Locate the cell with the specified text and output its [X, Y] center coordinate. 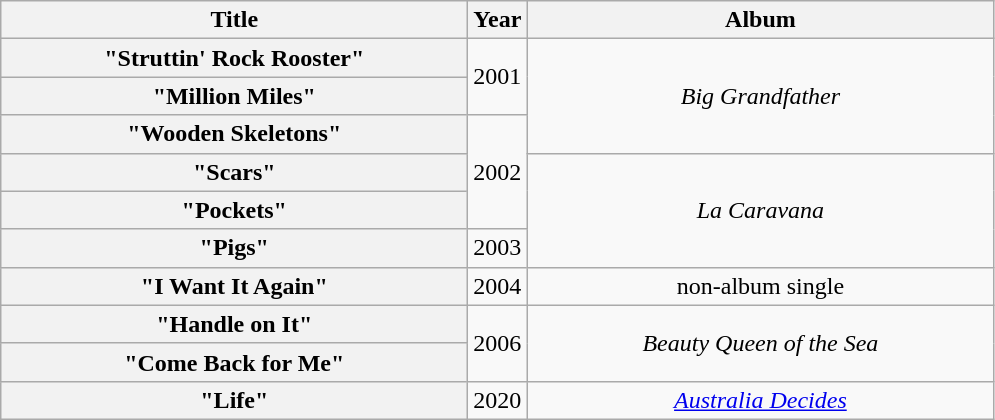
"Handle on It" [234, 324]
2006 [498, 343]
"Life" [234, 400]
Album [760, 20]
Beauty Queen of the Sea [760, 343]
"Pockets" [234, 210]
"Come Back for Me" [234, 362]
2001 [498, 77]
Australia Decides [760, 400]
2002 [498, 172]
"Struttin' Rock Rooster" [234, 58]
"Wooden Skeletons" [234, 134]
non-album single [760, 286]
2020 [498, 400]
2004 [498, 286]
La Caravana [760, 210]
2003 [498, 248]
"Pigs" [234, 248]
Title [234, 20]
"I Want It Again" [234, 286]
"Scars" [234, 172]
Year [498, 20]
Big Grandfather [760, 96]
"Million Miles" [234, 96]
